From the cell containing the given text, extract its center point as [x, y] coordinate. 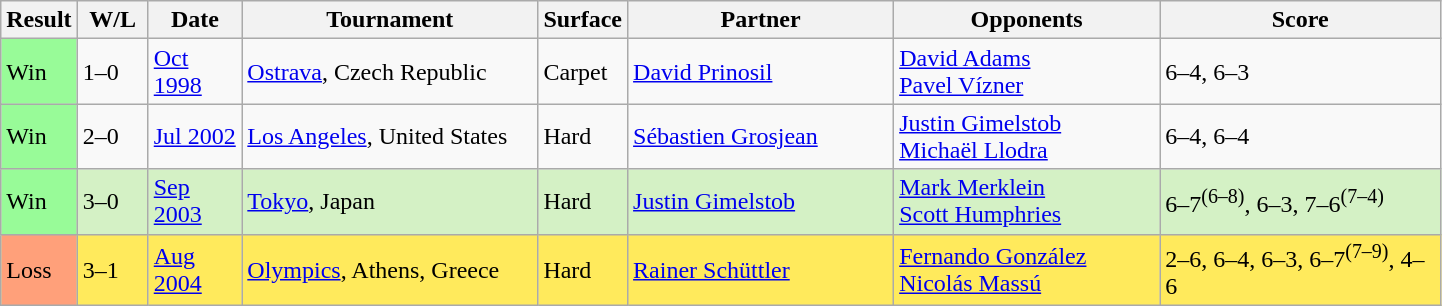
Mark Merklein Scott Humphries [1027, 202]
Fernando González Nicolás Massú [1027, 270]
Surface [583, 20]
2–0 [112, 136]
Date [195, 20]
David Adams Pavel Vízner [1027, 72]
Rainer Schüttler [761, 270]
Justin Gimelstob [761, 202]
Jul 2002 [195, 136]
W/L [112, 20]
2–6, 6–4, 6–3, 6–7(7–9), 4–6 [1300, 270]
Tournament [390, 20]
Justin Gimelstob Michaël Llodra [1027, 136]
Opponents [1027, 20]
Sep 2003 [195, 202]
Oct 1998 [195, 72]
David Prinosil [761, 72]
1–0 [112, 72]
Partner [761, 20]
Result [39, 20]
Ostrava, Czech Republic [390, 72]
Sébastien Grosjean [761, 136]
3–0 [112, 202]
6–7(6–8), 6–3, 7–6(7–4) [1300, 202]
3–1 [112, 270]
Tokyo, Japan [390, 202]
6–4, 6–4 [1300, 136]
6–4, 6–3 [1300, 72]
Aug 2004 [195, 270]
Score [1300, 20]
Loss [39, 270]
Carpet [583, 72]
Olympics, Athens, Greece [390, 270]
Los Angeles, United States [390, 136]
